Return the [X, Y] coordinate for the center point of the cell that contains the specified text.  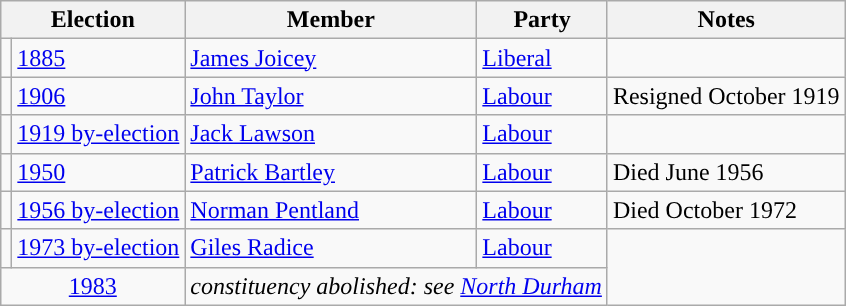
1919 by-election [98, 134]
James Joicey [331, 58]
Jack Lawson [331, 134]
1956 by-election [98, 210]
1950 [98, 172]
Died October 1972 [726, 210]
Member [331, 20]
Giles Radice [331, 248]
constituency abolished: see North Durham [396, 286]
Party [542, 20]
Died June 1956 [726, 172]
1885 [98, 58]
Norman Pentland [331, 210]
Patrick Bartley [331, 172]
1906 [98, 96]
Election [93, 20]
1973 by-election [98, 248]
Liberal [542, 58]
Resigned October 1919 [726, 96]
John Taylor [331, 96]
1983 [93, 286]
Notes [726, 20]
